Capture the cell that displays the provided text and extract its [X, Y] central coordinate. 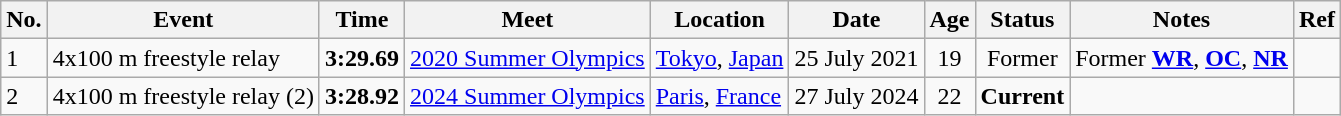
Paris, France [720, 96]
2 [24, 96]
3:28.92 [362, 96]
Ref [1316, 20]
Status [1022, 20]
25 July 2021 [856, 58]
1 [24, 58]
Meet [528, 20]
No. [24, 20]
Tokyo, Japan [720, 58]
3:29.69 [362, 58]
4x100 m freestyle relay (2) [183, 96]
Age [950, 20]
4x100 m freestyle relay [183, 58]
27 July 2024 [856, 96]
19 [950, 58]
Date [856, 20]
2024 Summer Olympics [528, 96]
Former [1022, 58]
Time [362, 20]
Event [183, 20]
22 [950, 96]
Former WR, OC, NR [1182, 58]
Location [720, 20]
Current [1022, 96]
Notes [1182, 20]
2020 Summer Olympics [528, 58]
